Search for the cell housing the specified text and yield its (X, Y) center coordinate. 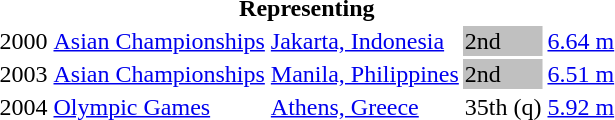
Jakarta, Indonesia (364, 41)
Manila, Philippines (364, 74)
